Locate the cell with the specified text and output its [X, Y] center coordinate. 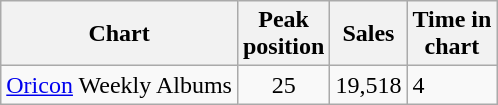
Sales [368, 34]
Chart [120, 34]
Peakposition [283, 34]
25 [283, 85]
Time inchart [452, 34]
4 [452, 85]
19,518 [368, 85]
Oricon Weekly Albums [120, 85]
